Detect which cell encompasses the target text, then output its [x, y] center coordinate. 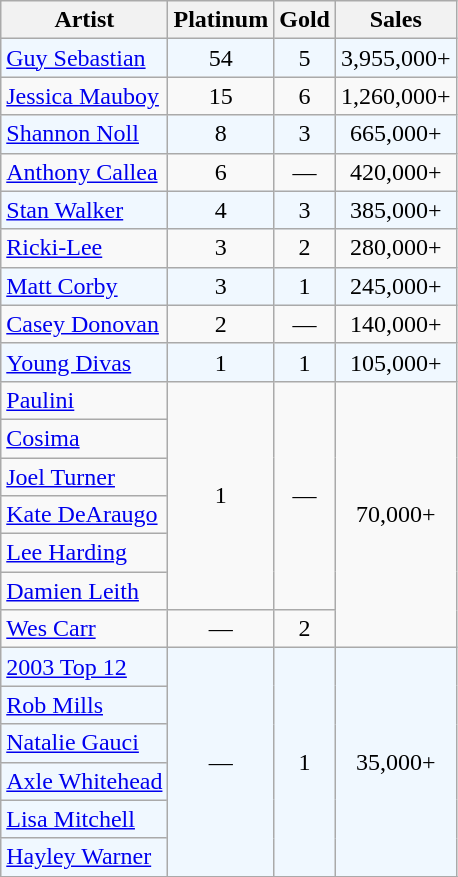
54 [221, 58]
Shannon Noll [84, 134]
Lee Harding [84, 553]
Jessica Mauboy [84, 96]
70,000+ [396, 514]
Casey Donovan [84, 324]
Axle Whitehead [84, 781]
Artist [84, 20]
385,000+ [396, 210]
Rob Mills [84, 705]
Anthony Callea [84, 172]
Wes Carr [84, 629]
665,000+ [396, 134]
Joel Turner [84, 477]
15 [221, 96]
Young Divas [84, 362]
Gold [305, 20]
Guy Sebastian [84, 58]
Natalie Gauci [84, 743]
8 [221, 134]
Ricki-Lee [84, 248]
245,000+ [396, 286]
Damien Leith [84, 591]
Stan Walker [84, 210]
Paulini [84, 400]
Matt Corby [84, 286]
Sales [396, 20]
105,000+ [396, 362]
Lisa Mitchell [84, 819]
420,000+ [396, 172]
35,000+ [396, 762]
140,000+ [396, 324]
2003 Top 12 [84, 667]
Cosima [84, 438]
Platinum [221, 20]
Hayley Warner [84, 857]
280,000+ [396, 248]
3,955,000+ [396, 58]
4 [221, 210]
1,260,000+ [396, 96]
5 [305, 58]
Kate DeAraugo [84, 515]
